Search for the cell housing the specified text and yield its [x, y] center coordinate. 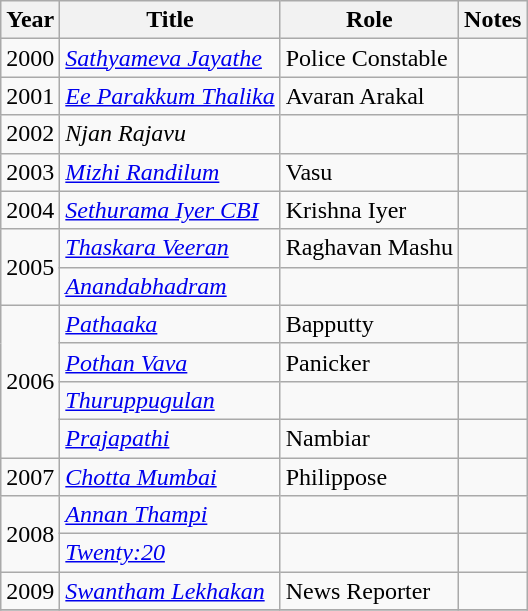
2002 [30, 134]
Avaran Arakal [369, 96]
2008 [30, 534]
2003 [30, 172]
Twenty:20 [170, 553]
Raghavan Mashu [369, 248]
Prajapathi [170, 438]
Vasu [369, 172]
Title [170, 20]
Year [30, 20]
Pathaaka [170, 324]
Krishna Iyer [369, 210]
Sethurama Iyer CBI [170, 210]
Police Constable [369, 58]
Ee Parakkum Thalika [170, 96]
Role [369, 20]
Thaskara Veeran [170, 248]
Swantham Lekhakan [170, 591]
Pothan Vava [170, 362]
2001 [30, 96]
Philippose [369, 477]
2005 [30, 267]
Bapputty [369, 324]
Chotta Mumbai [170, 477]
Njan Rajavu [170, 134]
Mizhi Randilum [170, 172]
2000 [30, 58]
Panicker [369, 362]
Anandabhadram [170, 286]
Annan Thampi [170, 515]
2004 [30, 210]
2007 [30, 477]
Sathyameva Jayathe [170, 58]
Nambiar [369, 438]
Thuruppugulan [170, 400]
2009 [30, 591]
News Reporter [369, 591]
Notes [493, 20]
2006 [30, 381]
